Output the (X, Y) coordinate of the center of the cell containing the given text.  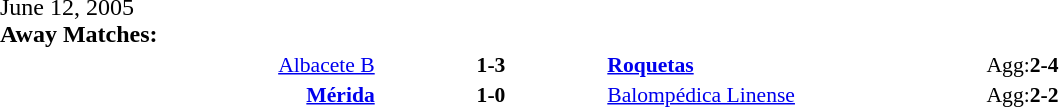
1-3 (492, 64)
Roquetas (795, 64)
